Provide the [X, Y] coordinate of the cell's center where the given text is located.  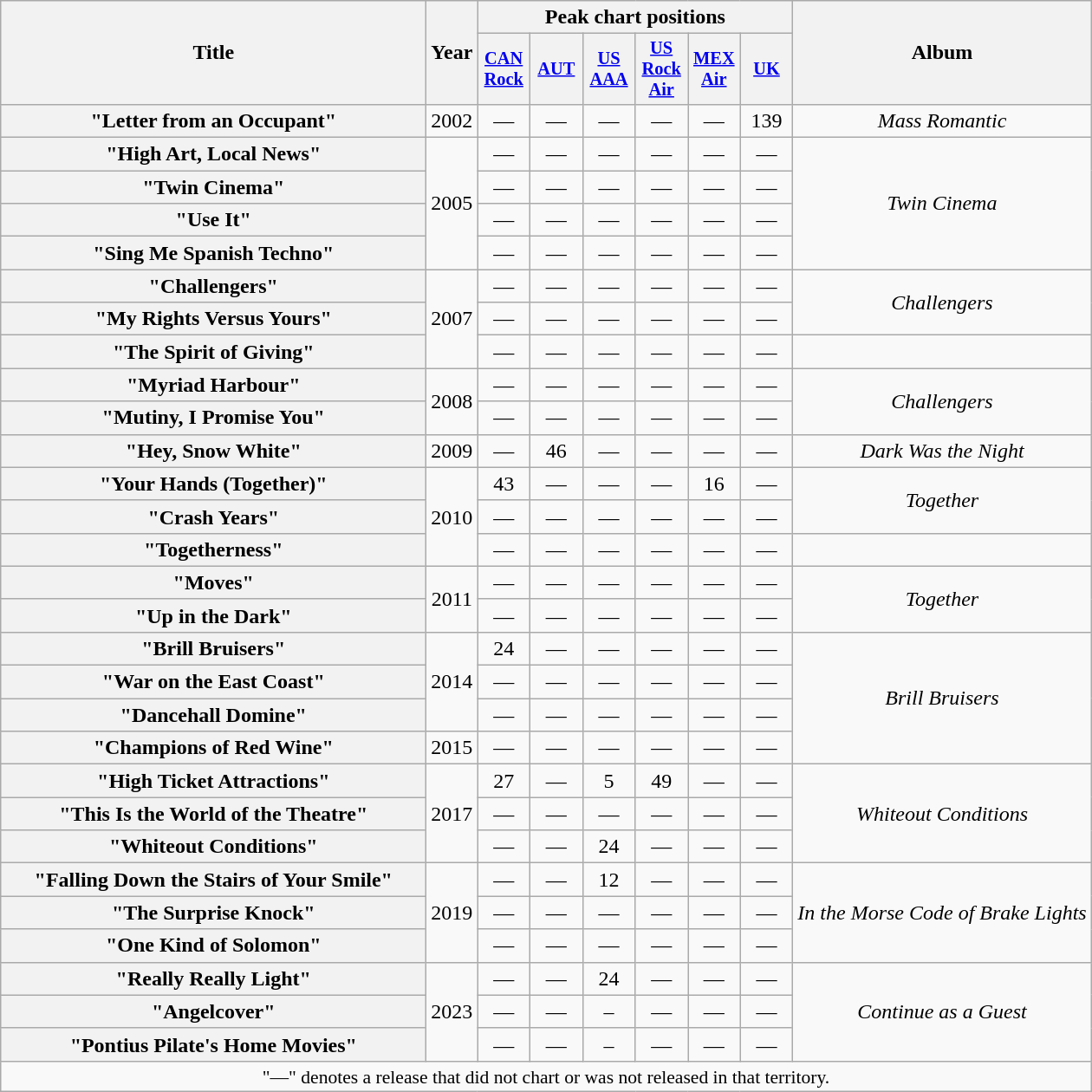
"Angelcover" [213, 1011]
Whiteout Conditions [942, 814]
"Whiteout Conditions" [213, 847]
"My Rights Versus Yours" [213, 319]
16 [714, 484]
"Really Really Light" [213, 978]
Peak chart positions [635, 17]
"Use It" [213, 220]
USAAA [608, 69]
2002 [452, 120]
"One Kind of Solomon" [213, 946]
"War on the East Coast" [213, 682]
Dark Was the Night [942, 451]
"Your Hands (Together)" [213, 484]
Album [942, 53]
"Myriad Harbour" [213, 385]
"Brill Bruisers" [213, 648]
46 [556, 451]
MEXAir [714, 69]
UK [766, 69]
"Challengers" [213, 286]
Twin Cinema [942, 204]
2019 [452, 913]
2005 [452, 204]
2017 [452, 814]
5 [608, 781]
"Mutiny, I Promise You" [213, 418]
"Champions of Red Wine" [213, 748]
2008 [452, 401]
2007 [452, 319]
"High Art, Local News" [213, 154]
"—" denotes a release that did not chart or was not released in that territory. [546, 1076]
CANRock [504, 69]
27 [504, 781]
12 [608, 880]
"Twin Cinema" [213, 187]
2009 [452, 451]
"The Surprise Knock" [213, 913]
"Crash Years" [213, 517]
Brill Bruisers [942, 698]
USRockAir [662, 69]
Mass Romantic [942, 120]
2023 [452, 1011]
Year [452, 53]
"The Spirit of Giving" [213, 352]
"Togetherness" [213, 549]
"Dancehall Domine" [213, 715]
"Hey, Snow White" [213, 451]
"Moves" [213, 582]
"Pontius Pilate's Home Movies" [213, 1044]
2011 [452, 599]
"Sing Me Spanish Techno" [213, 253]
2014 [452, 681]
Continue as a Guest [942, 1011]
2015 [452, 748]
AUT [556, 69]
49 [662, 781]
2010 [452, 517]
"High Ticket Attractions" [213, 781]
43 [504, 484]
139 [766, 120]
"Up in the Dark" [213, 615]
"Falling Down the Stairs of Your Smile" [213, 880]
"This Is the World of the Theatre" [213, 814]
In the Morse Code of Brake Lights [942, 913]
"Letter from an Occupant" [213, 120]
Title [213, 53]
